Determine the (x, y) coordinate at the center of the cell enclosing the given text.  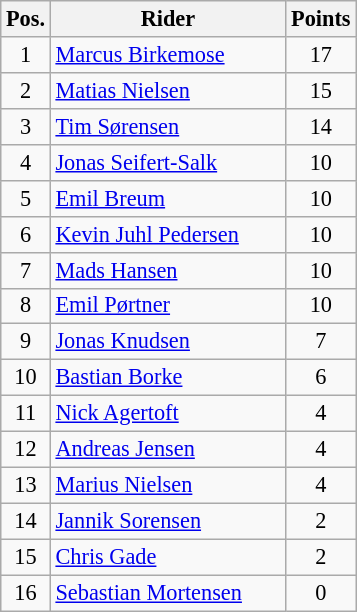
Marcus Birkemose (168, 55)
Kevin Juhl Pedersen (168, 234)
Emil Breum (168, 198)
0 (321, 593)
16 (26, 593)
Emil Pørtner (168, 306)
Nick Agertoft (168, 414)
17 (321, 55)
13 (26, 485)
3 (26, 126)
9 (26, 342)
Tim Sørensen (168, 126)
Rider (168, 19)
Chris Gade (168, 557)
Bastian Borke (168, 378)
12 (26, 450)
Points (321, 19)
11 (26, 414)
Andreas Jensen (168, 450)
Jonas Seifert-Salk (168, 162)
Mads Hansen (168, 270)
Marius Nielsen (168, 485)
1 (26, 55)
Jannik Sorensen (168, 521)
5 (26, 198)
Jonas Knudsen (168, 342)
Matias Nielsen (168, 90)
Pos. (26, 19)
Sebastian Mortensen (168, 593)
8 (26, 306)
